For the text-containing cell, return its midpoint in [x, y] coordinate format. 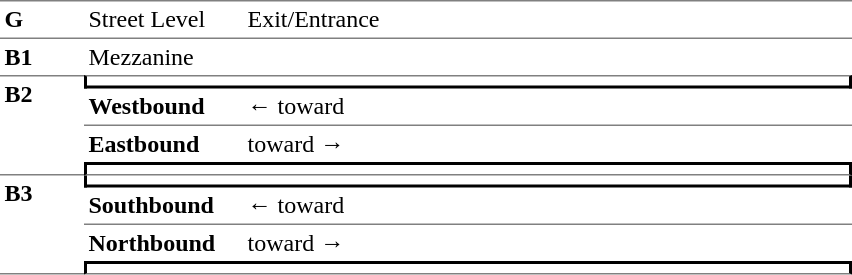
Southbound [164, 207]
B2 [42, 125]
G [42, 19]
B1 [42, 57]
Westbound [164, 107]
Eastbound [164, 144]
Northbound [164, 243]
Mezzanine [164, 57]
Exit/Entrance [548, 19]
B3 [42, 226]
Street Level [164, 19]
